Find where the given text appears and provide that cell's center as (x, y) coordinate. 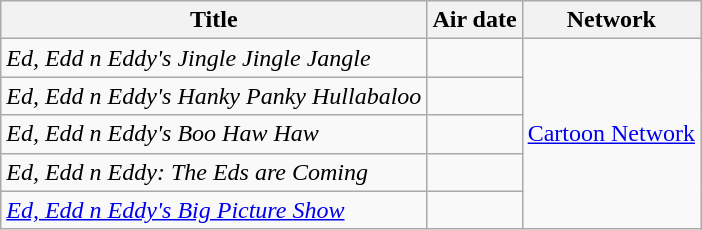
Ed, Edd n Eddy: The Eds are Coming (214, 172)
Network (611, 20)
Ed, Edd n Eddy's Big Picture Show (214, 210)
Ed, Edd n Eddy's Jingle Jingle Jangle (214, 58)
Cartoon Network (611, 134)
Ed, Edd n Eddy's Hanky Panky Hullabaloo (214, 96)
Ed, Edd n Eddy's Boo Haw Haw (214, 134)
Title (214, 20)
Air date (474, 20)
